Search for the cell housing the specified text and yield its [X, Y] center coordinate. 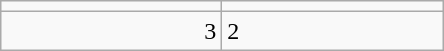
3 [112, 31]
2 [332, 31]
